Scan for the cell matching the given text and deliver its (x, y) coordinate at center. 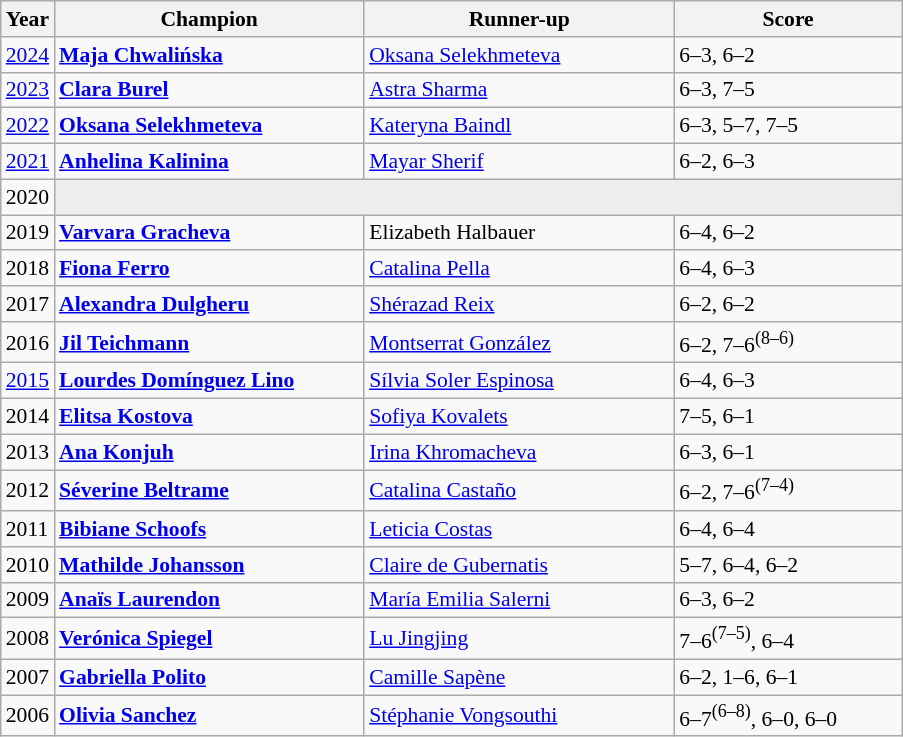
Gabriella Polito (209, 677)
María Emilia Salerni (519, 601)
Montserrat González (519, 342)
Mathilde Johansson (209, 565)
Champion (209, 19)
Anhelina Kalinina (209, 162)
2013 (28, 452)
Jil Teichmann (209, 342)
6–4, 6–4 (788, 529)
Bibiane Schoofs (209, 529)
6–2, 1–6, 6–1 (788, 677)
2014 (28, 417)
Elitsa Kostova (209, 417)
7–5, 6–1 (788, 417)
2016 (28, 342)
Irina Khromacheva (519, 452)
6–3, 7–5 (788, 90)
Elizabeth Halbauer (519, 233)
6–3, 6–1 (788, 452)
Catalina Pella (519, 269)
Lourdes Domínguez Lino (209, 381)
Varvara Gracheva (209, 233)
6–7(6–8), 6–0, 6–0 (788, 716)
Stéphanie Vongsouthi (519, 716)
Lu Jingjing (519, 638)
6–3, 5–7, 7–5 (788, 126)
2017 (28, 304)
7–6(7–5), 6–4 (788, 638)
2022 (28, 126)
Clara Burel (209, 90)
Sofiya Kovalets (519, 417)
Ana Konjuh (209, 452)
Maja Chwalińska (209, 55)
2006 (28, 716)
2015 (28, 381)
6–2, 6–2 (788, 304)
2009 (28, 601)
Camille Sapène (519, 677)
Verónica Spiegel (209, 638)
Astra Sharma (519, 90)
Kateryna Baindl (519, 126)
Claire de Gubernatis (519, 565)
2018 (28, 269)
2011 (28, 529)
Catalina Castaño (519, 490)
Runner-up (519, 19)
6–2, 7–6(7–4) (788, 490)
Leticia Costas (519, 529)
6–2, 6–3 (788, 162)
6–4, 6–2 (788, 233)
2024 (28, 55)
Score (788, 19)
2019 (28, 233)
2012 (28, 490)
Mayar Sherif (519, 162)
2020 (28, 197)
6–2, 7–6(8–6) (788, 342)
Shérazad Reix (519, 304)
Year (28, 19)
2021 (28, 162)
2010 (28, 565)
Sílvia Soler Espinosa (519, 381)
Anaïs Laurendon (209, 601)
5–7, 6–4, 6–2 (788, 565)
2008 (28, 638)
2023 (28, 90)
Alexandra Dulgheru (209, 304)
Olivia Sanchez (209, 716)
2007 (28, 677)
Séverine Beltrame (209, 490)
Fiona Ferro (209, 269)
